From the cell containing the given text, extract its center point as (X, Y) coordinate. 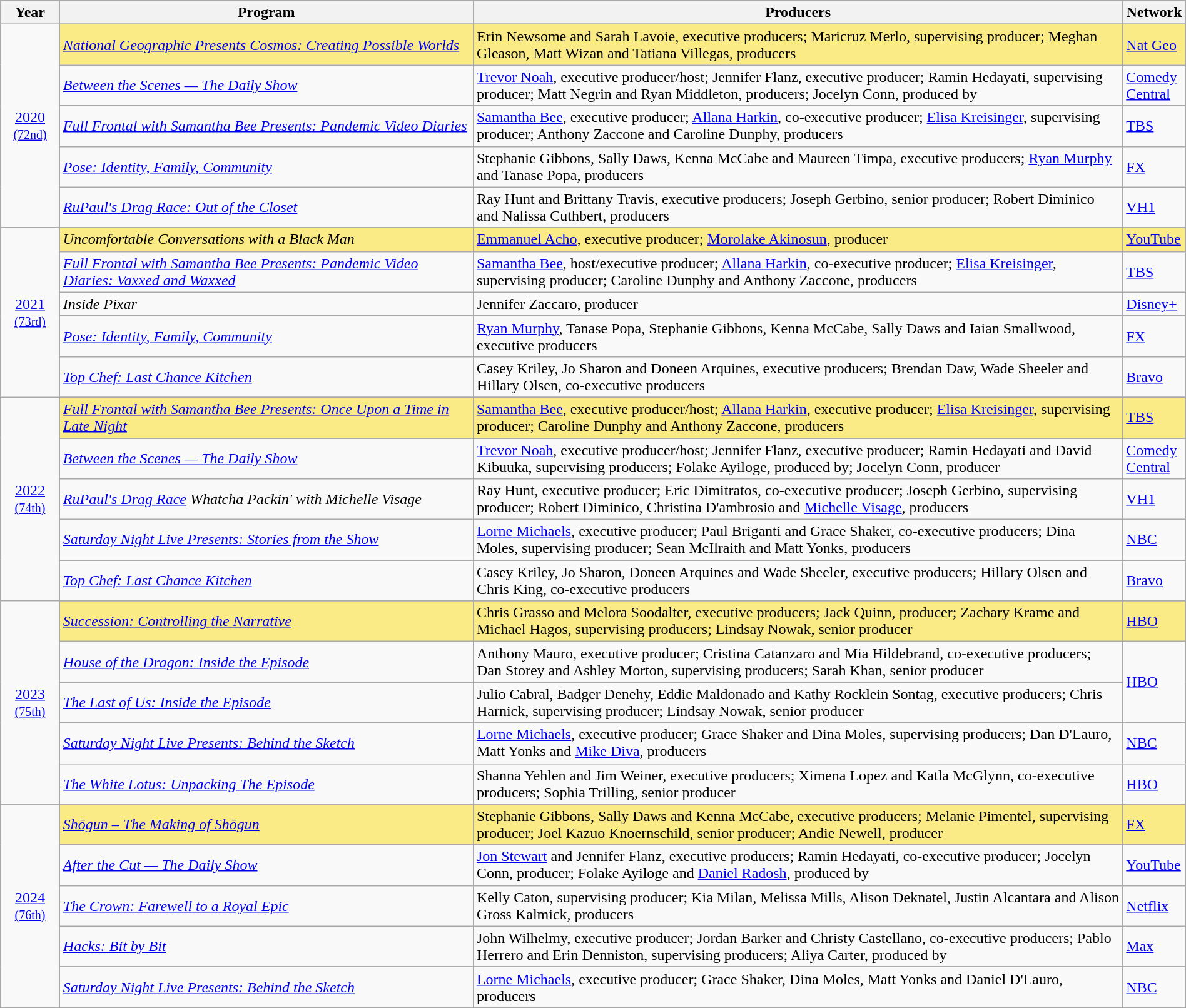
Full Frontal with Samantha Bee Presents: Pandemic Video Diaries (266, 126)
Hacks: Bit by Bit (266, 947)
House of the Dragon: Inside the Episode (266, 662)
Producers (798, 13)
Disney+ (1154, 304)
Ray Hunt and Brittany Travis, executive producers; Joseph Gerbino, senior producer; Robert Diminico and Nalissa Cuthbert, producers (798, 208)
Program (266, 13)
Erin Newsome and Sarah Lavoie, executive producers; Maricruz Merlo, supervising producer; Meghan Gleason, Matt Wizan and Tatiana Villegas, producers (798, 45)
2023(75th) (30, 703)
Shōgun – The Making of Shōgun (266, 824)
Netflix (1154, 905)
The White Lotus: Unpacking The Episode (266, 784)
2024(76th) (30, 905)
Emmanuel Acho, executive producer; Morolake Akinosun, producer (798, 239)
The Crown: Farewell to a Royal Epic (266, 905)
Year (30, 13)
Casey Kriley, Jo Sharon and Doneen Arquines, executive producers; Brendan Daw, Wade Sheeler and Hillary Olsen, co-executive producers (798, 376)
2020(72nd) (30, 126)
Ryan Murphy, Tanase Popa, Stephanie Gibbons, Kenna McCabe, Sally Daws and Iaian Smallwood, executive producers (798, 336)
RuPaul's Drag Race Whatcha Packin' with Michelle Visage (266, 499)
Full Frontal with Samantha Bee Presents: Once Upon a Time in Late Night (266, 418)
Shanna Yehlen and Jim Weiner, executive producers; Ximena Lopez and Katla McGlynn, co-executive producers; Sophia Trilling, senior producer (798, 784)
Uncomfortable Conversations with a Black Man (266, 239)
2022(74th) (30, 499)
Nat Geo (1154, 45)
After the Cut — The Daily Show (266, 865)
Saturday Night Live Presents: Stories from the Show (266, 540)
Full Frontal with Samantha Bee Presents: Pandemic Video Diaries: Vaxxed and Waxxed (266, 271)
Jennifer Zaccaro, producer (798, 304)
The Last of Us: Inside the Episode (266, 703)
Inside Pixar (266, 304)
National Geographic Presents Cosmos: Creating Possible Worlds (266, 45)
Kelly Caton, supervising producer; Kia Milan, Melissa Mills, Alison Deknatel, Justin Alcantara and Alison Gross Kalmick, producers (798, 905)
Network (1154, 13)
Stephanie Gibbons, Sally Daws, Kenna McCabe and Maureen Timpa, executive producers; Ryan Murphy and Tanase Popa, producers (798, 166)
Casey Kriley, Jo Sharon, Doneen Arquines and Wade Sheeler, executive producers; Hillary Olsen and Chris King, co-executive producers (798, 580)
2021(73rd) (30, 313)
Succession: Controlling the Narrative (266, 622)
Lorne Michaels, executive producer; Grace Shaker, Dina Moles, Matt Yonks and Daniel D'Lauro, producers (798, 987)
Max (1154, 947)
RuPaul's Drag Race: Out of the Closet (266, 208)
Lorne Michaels, executive producer; Grace Shaker and Dina Moles, supervising producers; Dan D'Lauro, Matt Yonks and Mike Diva, producers (798, 743)
